Pinpoint the cell where the given text exists, returning its (X, Y) midpoint coordinate. 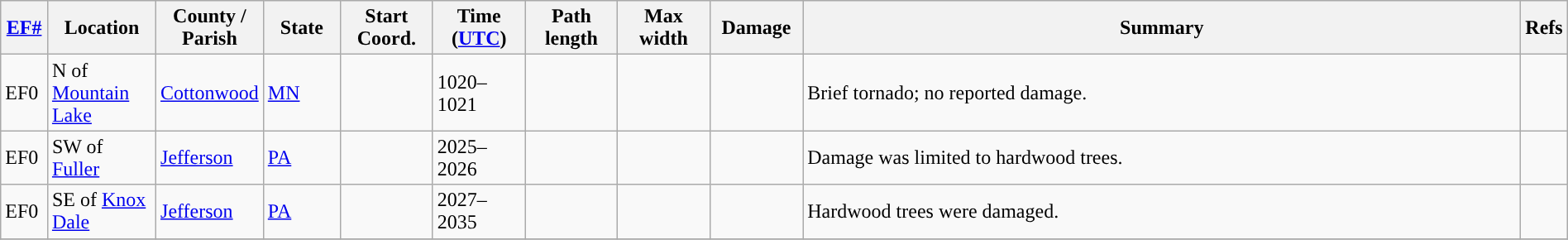
Damage was limited to hardwood trees. (1162, 157)
Path length (571, 28)
SE of Knox Dale (101, 212)
Location (101, 28)
N of Mountain Lake (101, 93)
MN (301, 93)
Brief tornado; no reported damage. (1162, 93)
Damage (756, 28)
2025–2026 (479, 157)
Cottonwood (210, 93)
Time (UTC) (479, 28)
State (301, 28)
Refs (1545, 28)
EF# (25, 28)
Start Coord. (386, 28)
Max width (663, 28)
Summary (1162, 28)
County / Parish (210, 28)
SW of Fuller (101, 157)
Hardwood trees were damaged. (1162, 212)
1020–1021 (479, 93)
2027–2035 (479, 212)
